Output the (x, y) coordinate of the center of the cell containing the given text.  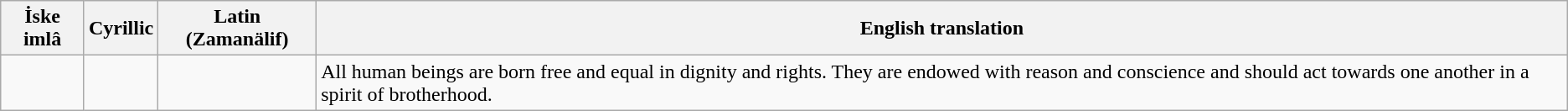
Cyrillic (121, 29)
Latin (Zamanälif) (238, 29)
İske imlâ (43, 29)
English translation (942, 29)
